Find where the given text appears and provide that cell's center as (X, Y) coordinate. 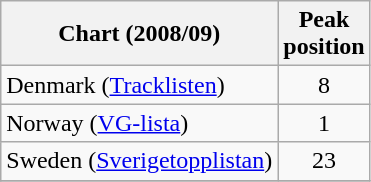
Peakposition (324, 34)
Norway (VG-lista) (140, 123)
Denmark (Tracklisten) (140, 85)
1 (324, 123)
8 (324, 85)
23 (324, 161)
Sweden (Sverigetopplistan) (140, 161)
Chart (2008/09) (140, 34)
